Return [X, Y] of the center of cell containing provided text 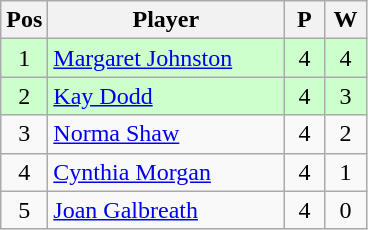
Joan Galbreath [166, 210]
Kay Dodd [166, 96]
P [304, 20]
5 [24, 210]
Pos [24, 20]
Cynthia Morgan [166, 172]
W [346, 20]
Margaret Johnston [166, 58]
Norma Shaw [166, 134]
Player [166, 20]
0 [346, 210]
